Extract the (x, y) coordinate from the center of the cell holding the provided text.  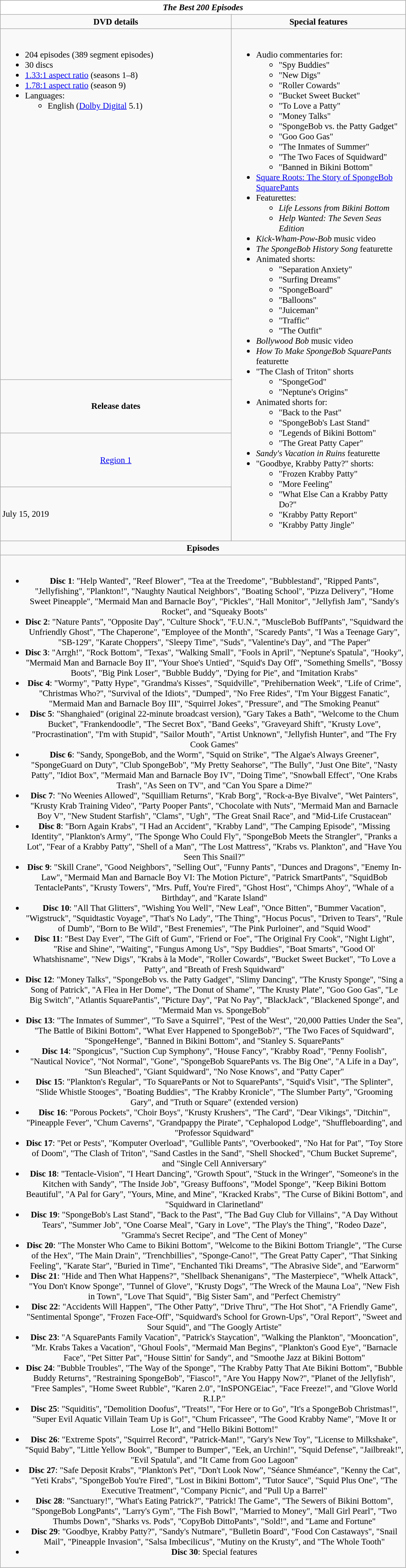
204 episodes (389 segment episodes)30 discs1.33:1 aspect ratio (seasons 1–8)1.78:1 aspect ratio (season 9)Languages:English (Dolby Digital 5.1) (116, 204)
Release dates (116, 406)
Special features (319, 22)
The Best 200 Episodes (203, 8)
DVD details (116, 22)
Episodes (203, 548)
Region 1 (116, 460)
July 15, 2019 (116, 514)
